Locate the cell with the specified text and output its [X, Y] center coordinate. 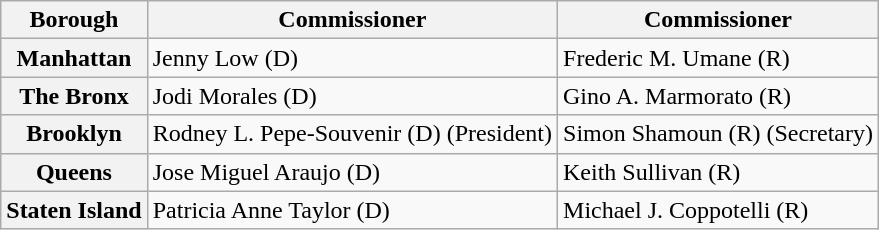
Borough [74, 20]
Gino A. Marmorato (R) [718, 96]
Rodney L. Pepe-Souvenir (D) (President) [352, 134]
Keith Sullivan (R) [718, 172]
Simon Shamoun (R) (Secretary) [718, 134]
Jodi Morales (D) [352, 96]
The Bronx [74, 96]
Patricia Anne Taylor (D) [352, 210]
Jose Miguel Araujo (D) [352, 172]
Jenny Low (D) [352, 58]
Frederic M. Umane (R) [718, 58]
Queens [74, 172]
Brooklyn [74, 134]
Manhattan [74, 58]
Staten Island [74, 210]
Michael J. Coppotelli (R) [718, 210]
